Pinpoint the cell where the given text exists, returning its [X, Y] midpoint coordinate. 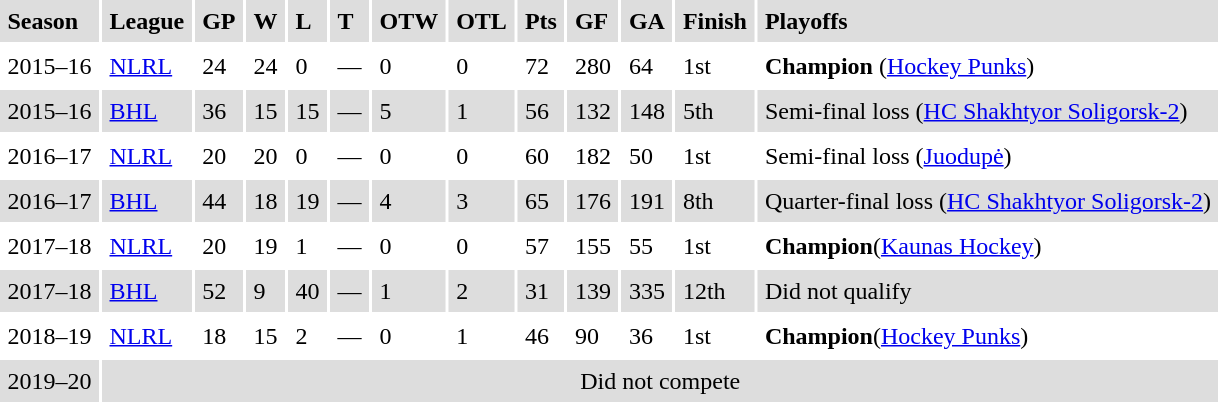
90 [592, 336]
132 [592, 111]
40 [308, 291]
44 [219, 201]
Champion(Kaunas Hockey) [988, 246]
OTL [482, 21]
60 [540, 156]
52 [219, 291]
335 [646, 291]
5 [409, 111]
64 [646, 66]
56 [540, 111]
46 [540, 336]
GA [646, 21]
9 [266, 291]
GF [592, 21]
182 [592, 156]
31 [540, 291]
57 [540, 246]
Did not qualify [988, 291]
GP [219, 21]
T [350, 21]
Semi-final loss (Juodupė) [988, 156]
OTW [409, 21]
2019–20 [50, 381]
72 [540, 66]
4 [409, 201]
Playoffs [988, 21]
155 [592, 246]
65 [540, 201]
2018–19 [50, 336]
Finish [714, 21]
50 [646, 156]
Champion(Hockey Punks) [988, 336]
3 [482, 201]
148 [646, 111]
Season [50, 21]
Pts [540, 21]
Quarter-final loss (HC Shakhtyor Soligorsk-2) [988, 201]
191 [646, 201]
Champion (Hockey Punks) [988, 66]
8th [714, 201]
176 [592, 201]
League [147, 21]
55 [646, 246]
Semi-final loss (HC Shakhtyor Soligorsk-2) [988, 111]
W [266, 21]
280 [592, 66]
12th [714, 291]
L [308, 21]
5th [714, 111]
139 [592, 291]
